Pinpoint the cell where the given text exists, returning its (X, Y) midpoint coordinate. 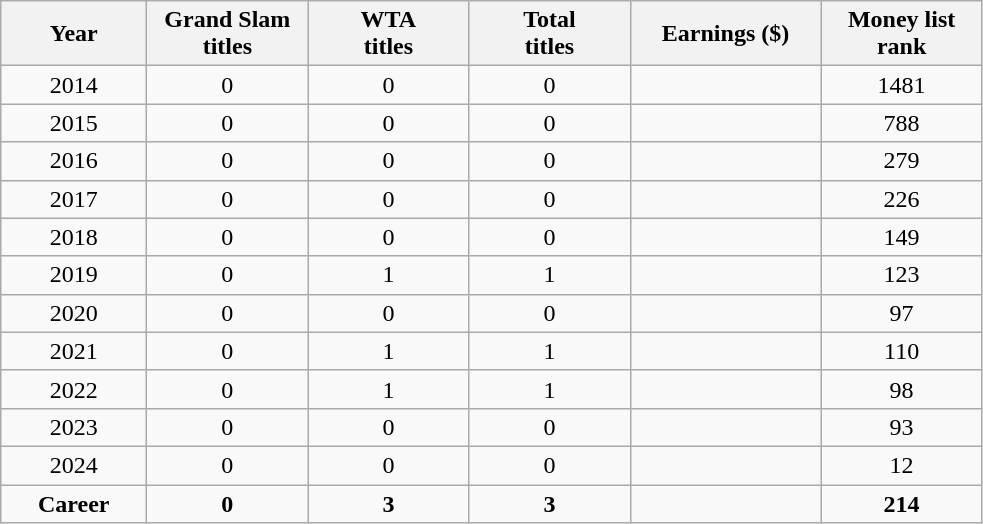
Earnings ($) (726, 34)
279 (902, 161)
214 (902, 503)
2023 (74, 427)
2022 (74, 389)
110 (902, 351)
12 (902, 465)
98 (902, 389)
Grand Slam titles (228, 34)
Career (74, 503)
WTA titles (388, 34)
2019 (74, 275)
2024 (74, 465)
1481 (902, 85)
149 (902, 237)
97 (902, 313)
2020 (74, 313)
Money list rank (902, 34)
2017 (74, 199)
226 (902, 199)
2015 (74, 123)
Year (74, 34)
93 (902, 427)
123 (902, 275)
2021 (74, 351)
2018 (74, 237)
Total titles (550, 34)
788 (902, 123)
2014 (74, 85)
2016 (74, 161)
